Provide the (X, Y) coordinate of the cell's center where the given text is located.  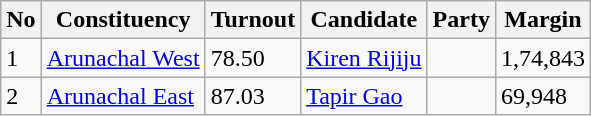
87.03 (253, 96)
69,948 (542, 96)
2 (21, 96)
Margin (542, 20)
Arunachal West (123, 58)
Candidate (364, 20)
Kiren Rijiju (364, 58)
Constituency (123, 20)
Tapir Gao (364, 96)
Party (461, 20)
No (21, 20)
Turnout (253, 20)
78.50 (253, 58)
1,74,843 (542, 58)
Arunachal East (123, 96)
1 (21, 58)
